Determine the (x, y) coordinate at the center of the cell enclosing the given text.  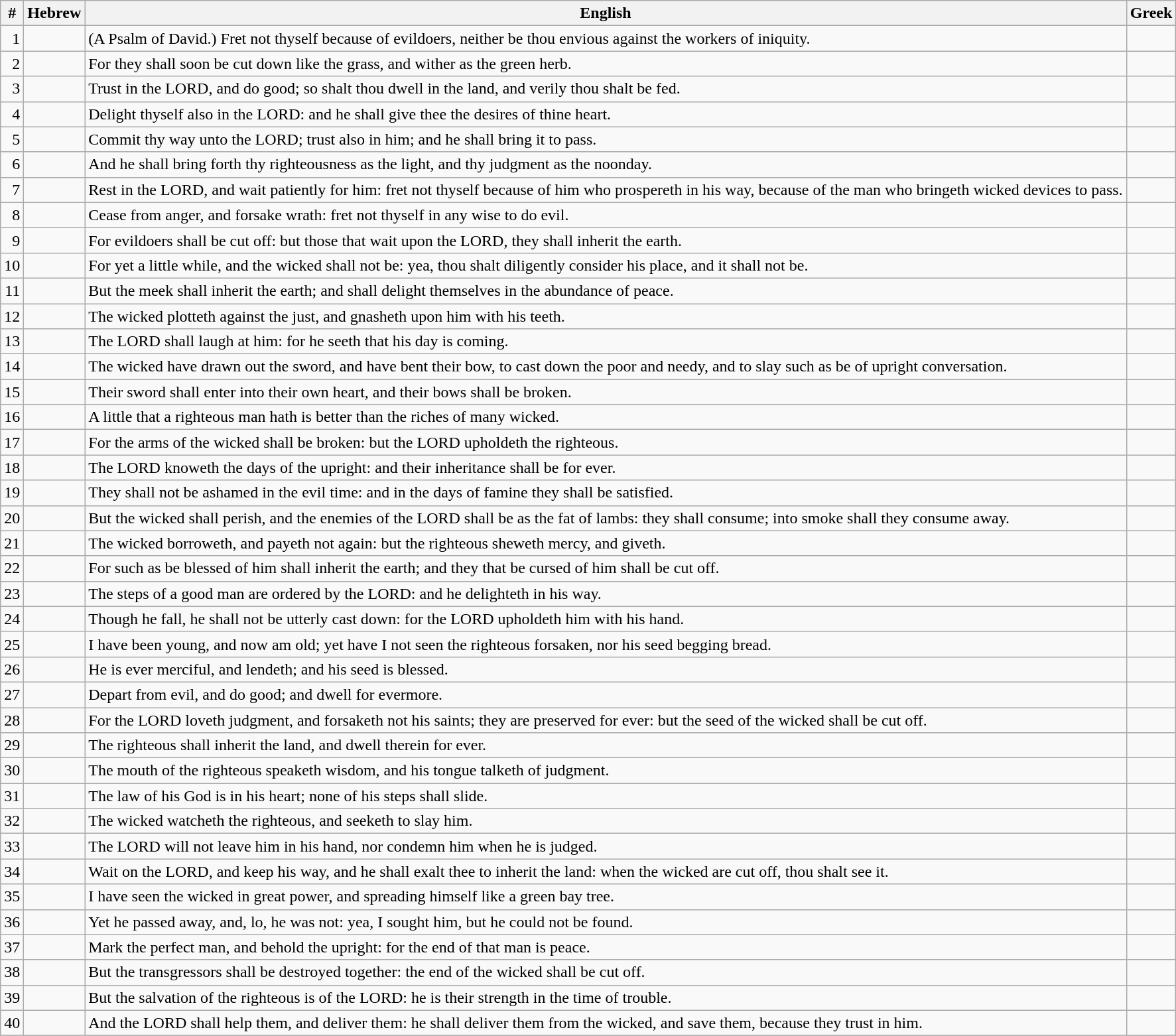
The mouth of the righteous speaketh wisdom, and his tongue talketh of judgment. (606, 771)
He is ever merciful, and lendeth; and his seed is blessed. (606, 669)
11 (12, 291)
The steps of a good man are ordered by the LORD: and he delighteth in his way. (606, 594)
And the LORD shall help them, and deliver them: he shall deliver them from the wicked, and save them, because they trust in him. (606, 1023)
30 (12, 771)
37 (12, 947)
12 (12, 316)
English (606, 13)
9 (12, 240)
20 (12, 518)
I have seen the wicked in great power, and spreading himself like a green bay tree. (606, 897)
The law of his God is in his heart; none of his steps shall slide. (606, 796)
Mark the perfect man, and behold the upright: for the end of that man is peace. (606, 947)
They shall not be ashamed in the evil time: and in the days of famine they shall be satisfied. (606, 493)
The wicked borroweth, and payeth not again: but the righteous sheweth mercy, and giveth. (606, 543)
For such as be blessed of him shall inherit the earth; and they that be cursed of him shall be cut off. (606, 568)
3 (12, 89)
35 (12, 897)
40 (12, 1023)
15 (12, 392)
13 (12, 342)
For evildoers shall be cut off: but those that wait upon the LORD, they shall inherit the earth. (606, 240)
Greek (1151, 13)
But the transgressors shall be destroyed together: the end of the wicked shall be cut off. (606, 972)
31 (12, 796)
But the salvation of the righteous is of the LORD: he is their strength in the time of trouble. (606, 998)
10 (12, 265)
Delight thyself also in the LORD: and he shall give thee the desires of thine heart. (606, 114)
19 (12, 493)
For the LORD loveth judgment, and forsaketh not his saints; they are preserved for ever: but the seed of the wicked shall be cut off. (606, 720)
Yet he passed away, and, lo, he was not: yea, I sought him, but he could not be found. (606, 922)
23 (12, 594)
39 (12, 998)
The wicked have drawn out the sword, and have bent their bow, to cast down the poor and needy, and to slay such as be of upright conversation. (606, 367)
Wait on the LORD, and keep his way, and he shall exalt thee to inherit the land: when the wicked are cut off, thou shalt see it. (606, 872)
The wicked plotteth against the just, and gnasheth upon him with his teeth. (606, 316)
22 (12, 568)
36 (12, 922)
The LORD knoweth the days of the upright: and their inheritance shall be for ever. (606, 468)
1 (12, 38)
24 (12, 619)
# (12, 13)
5 (12, 139)
29 (12, 745)
A little that a righteous man hath is better than the riches of many wicked. (606, 417)
But the meek shall inherit the earth; and shall delight themselves in the abundance of peace. (606, 291)
25 (12, 644)
26 (12, 669)
16 (12, 417)
21 (12, 543)
For they shall soon be cut down like the grass, and wither as the green herb. (606, 64)
38 (12, 972)
18 (12, 468)
And he shall bring forth thy righteousness as the light, and thy judgment as the noonday. (606, 164)
32 (12, 821)
6 (12, 164)
27 (12, 694)
4 (12, 114)
The righteous shall inherit the land, and dwell therein for ever. (606, 745)
Commit thy way unto the LORD; trust also in him; and he shall bring it to pass. (606, 139)
The wicked watcheth the righteous, and seeketh to slay him. (606, 821)
I have been young, and now am old; yet have I not seen the righteous forsaken, nor his seed begging bread. (606, 644)
14 (12, 367)
17 (12, 442)
Their sword shall enter into their own heart, and their bows shall be broken. (606, 392)
7 (12, 190)
33 (12, 846)
Cease from anger, and forsake wrath: fret not thyself in any wise to do evil. (606, 215)
(A Psalm of David.) Fret not thyself because of evildoers, neither be thou envious against the workers of iniquity. (606, 38)
28 (12, 720)
2 (12, 64)
Though he fall, he shall not be utterly cast down: for the LORD upholdeth him with his hand. (606, 619)
Depart from evil, and do good; and dwell for evermore. (606, 694)
But the wicked shall perish, and the enemies of the LORD shall be as the fat of lambs: they shall consume; into smoke shall they consume away. (606, 518)
Hebrew (54, 13)
For the arms of the wicked shall be broken: but the LORD upholdeth the righteous. (606, 442)
The LORD shall laugh at him: for he seeth that his day is coming. (606, 342)
8 (12, 215)
Trust in the LORD, and do good; so shalt thou dwell in the land, and verily thou shalt be fed. (606, 89)
34 (12, 872)
The LORD will not leave him in his hand, nor condemn him when he is judged. (606, 846)
For yet a little while, and the wicked shall not be: yea, thou shalt diligently consider his place, and it shall not be. (606, 265)
